Locate the cell with the specified text and output its (X, Y) center coordinate. 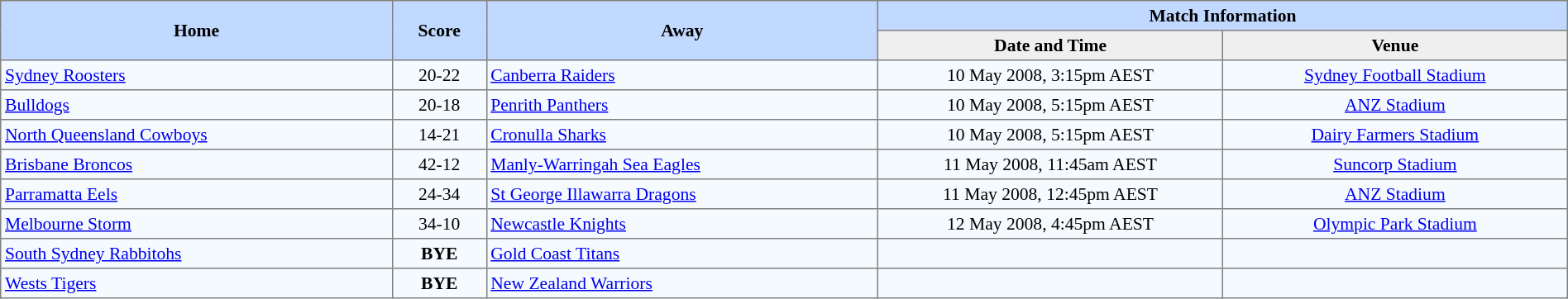
Match Information (1223, 16)
St George Illawarra Dragons (682, 194)
20-22 (439, 75)
Wests Tigers (197, 283)
Manly-Warringah Sea Eagles (682, 164)
Sydney Football Stadium (1394, 75)
Bulldogs (197, 105)
New Zealand Warriors (682, 283)
South Sydney Rabbitohs (197, 254)
Date and Time (1050, 45)
Newcastle Knights (682, 224)
Gold Coast Titans (682, 254)
Canberra Raiders (682, 75)
20-18 (439, 105)
Parramatta Eels (197, 194)
10 May 2008, 3:15pm AEST (1050, 75)
Away (682, 31)
11 May 2008, 12:45pm AEST (1050, 194)
Score (439, 31)
11 May 2008, 11:45am AEST (1050, 164)
Suncorp Stadium (1394, 164)
Brisbane Broncos (197, 164)
42-12 (439, 164)
North Queensland Cowboys (197, 135)
24-34 (439, 194)
Home (197, 31)
Dairy Farmers Stadium (1394, 135)
Sydney Roosters (197, 75)
12 May 2008, 4:45pm AEST (1050, 224)
Cronulla Sharks (682, 135)
Venue (1394, 45)
Penrith Panthers (682, 105)
34-10 (439, 224)
Olympic Park Stadium (1394, 224)
Melbourne Storm (197, 224)
14-21 (439, 135)
